Return [x, y] of the center of cell containing provided text 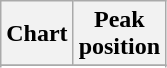
Chart [37, 34]
Peakposition [119, 34]
